Determine the (X, Y) coordinate at the center of the cell enclosing the given text.  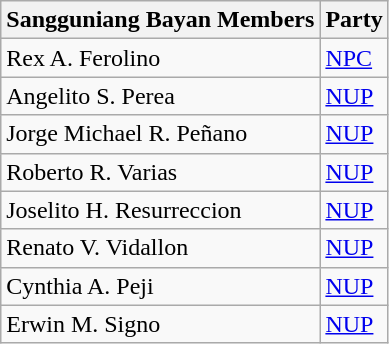
Sangguniang Bayan Members (160, 20)
Rex A. Ferolino (160, 58)
Jorge Michael R. Peñano (160, 134)
Party (354, 20)
Renato V. Vidallon (160, 248)
Angelito S. Perea (160, 96)
Cynthia A. Peji (160, 286)
Erwin M. Signo (160, 324)
Roberto R. Varias (160, 172)
NPC (354, 58)
Joselito H. Resurreccion (160, 210)
